From the cell containing the given text, extract its center point as (X, Y) coordinate. 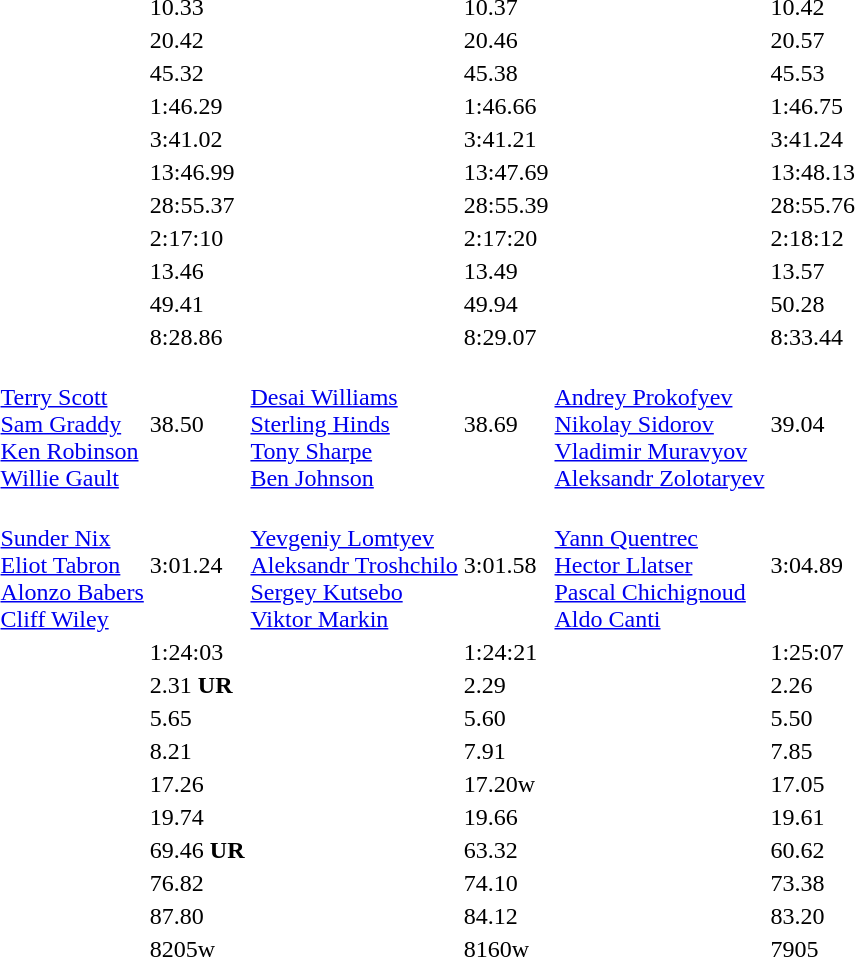
13.49 (506, 271)
74.10 (506, 883)
38.50 (197, 424)
Andrey ProkofyevNikolay SidorovVladimir MuravyovAleksandr Zolotaryev (660, 424)
1:46.29 (197, 106)
2:17:20 (506, 238)
3:41.02 (197, 139)
2.29 (506, 685)
63.32 (506, 850)
2.31 UR (197, 685)
1:24:21 (506, 652)
28:55.39 (506, 205)
Yann QuentrecHector LlatserPascal ChichignoudAldo Canti (660, 565)
76.82 (197, 883)
5.65 (197, 718)
8:28.86 (197, 337)
49.41 (197, 304)
8.21 (197, 751)
7.91 (506, 751)
Yevgeniy LomtyevAleksandr TroshchiloSergey KutseboViktor Markin (354, 565)
69.46 UR (197, 850)
20.42 (197, 40)
13.46 (197, 271)
28:55.37 (197, 205)
45.32 (197, 73)
49.94 (506, 304)
87.80 (197, 916)
13:46.99 (197, 172)
1:46.66 (506, 106)
13:47.69 (506, 172)
5.60 (506, 718)
17.26 (197, 784)
19.74 (197, 817)
8:29.07 (506, 337)
2:17:10 (197, 238)
3:41.21 (506, 139)
84.12 (506, 916)
17.20w (506, 784)
3:01.58 (506, 565)
3:01.24 (197, 565)
45.38 (506, 73)
19.66 (506, 817)
20.46 (506, 40)
Desai WilliamsSterling HindsTony SharpeBen Johnson (354, 424)
38.69 (506, 424)
1:24:03 (197, 652)
